Determine the [X, Y] coordinate at the center of the cell enclosing the given text.  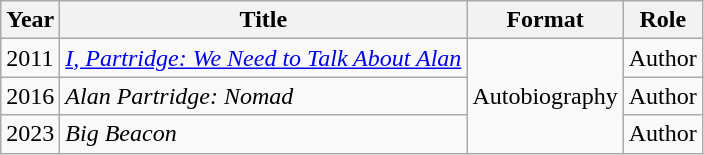
2023 [30, 134]
Alan Partridge: Nomad [264, 96]
2016 [30, 96]
Autobiography [545, 96]
Format [545, 20]
Title [264, 20]
I, Partridge: We Need to Talk About Alan [264, 58]
Role [662, 20]
Big Beacon [264, 134]
2011 [30, 58]
Year [30, 20]
